Identify which cell holds the provided text, then report its (x, y) central coordinate. 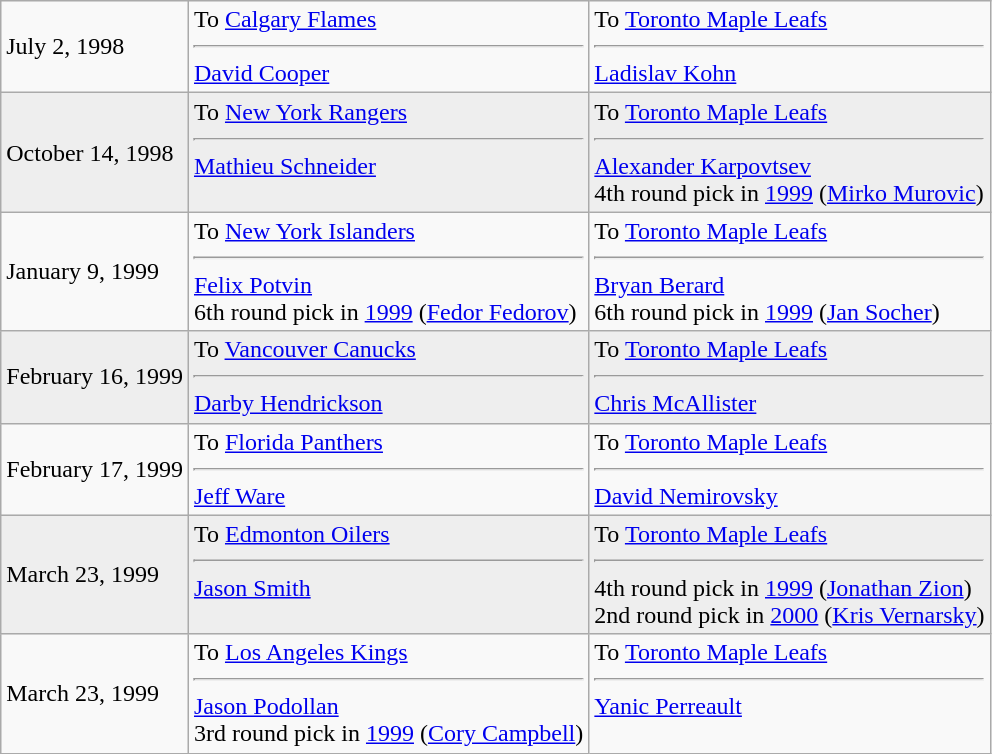
July 2, 1998 (95, 47)
To Toronto Maple Leafs4th round pick in 1999 (Jonathan Zion) 2nd round pick in 2000 (Kris Vernarsky) (790, 574)
To New York RangersMathieu Schneider (388, 152)
To Toronto Maple LeafsLadislav Kohn (790, 47)
February 17, 1999 (95, 469)
October 14, 1998 (95, 152)
To Toronto Maple LeafsYanic Perreault (790, 694)
February 16, 1999 (95, 377)
To Vancouver CanucksDarby Hendrickson (388, 377)
To New York IslandersFelix Potvin 6th round pick in 1999 (Fedor Fedorov) (388, 272)
To Edmonton OilersJason Smith (388, 574)
January 9, 1999 (95, 272)
To Florida PanthersJeff Ware (388, 469)
To Calgary FlamesDavid Cooper (388, 47)
To Toronto Maple LeafsAlexander Karpovtsev 4th round pick in 1999 (Mirko Murovic) (790, 152)
To Toronto Maple LeafsDavid Nemirovsky (790, 469)
To Toronto Maple LeafsBryan Berard 6th round pick in 1999 (Jan Socher) (790, 272)
To Los Angeles KingsJason Podollan 3rd round pick in 1999 (Cory Campbell) (388, 694)
To Toronto Maple LeafsChris McAllister (790, 377)
